Scan for the cell matching the given text and deliver its [X, Y] coordinate at center. 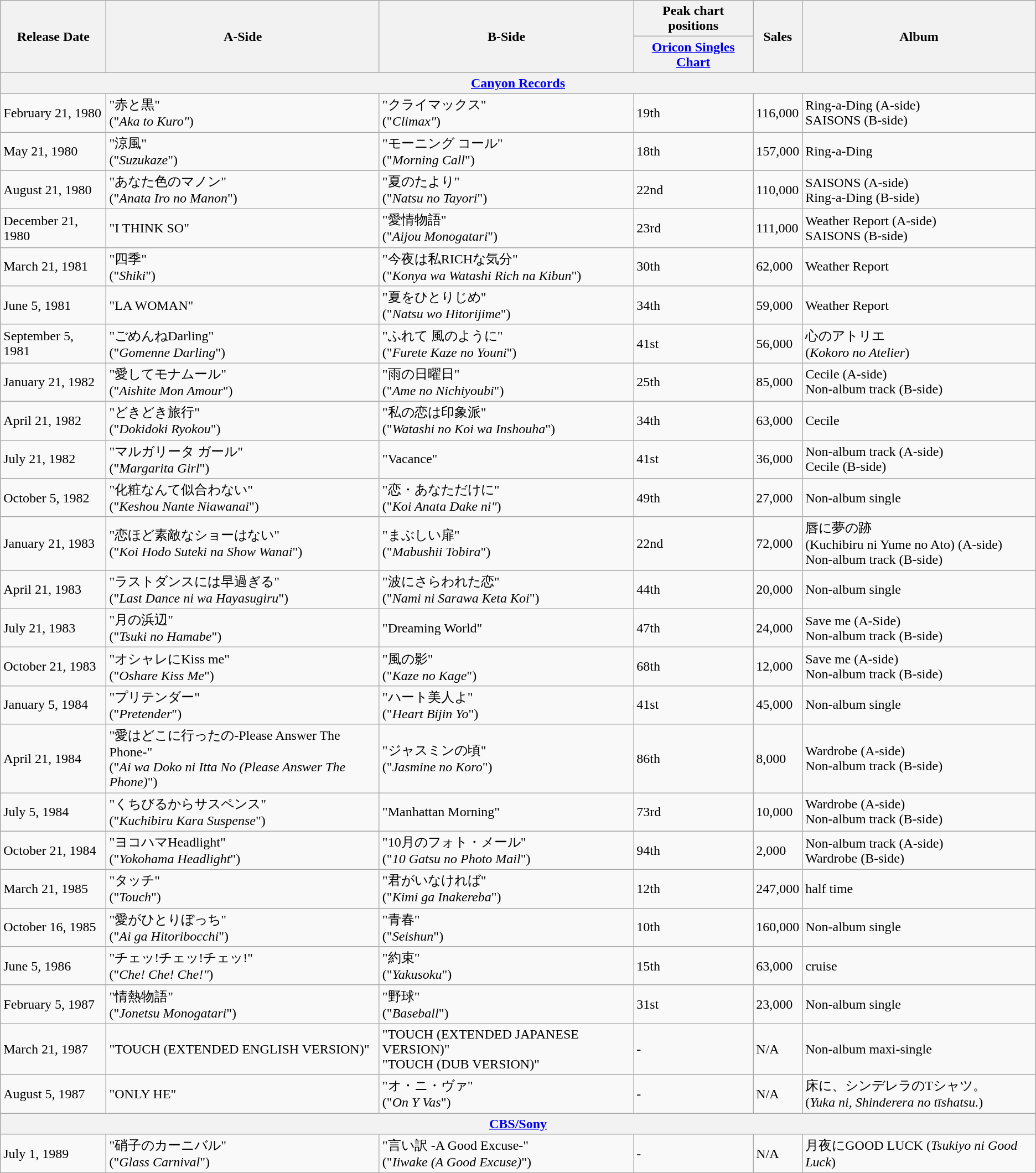
49th [693, 498]
March 21, 1987 [53, 1049]
94th [693, 850]
36,000 [778, 459]
Oricon Singles Chart [693, 54]
Non-album track (A-side)Cecile (B-side) [919, 459]
January 21, 1982 [53, 382]
"まぶしい扉"("Mabushii Tobira") [506, 543]
"TOUCH (EXTENDED JAPANESE VERSION)""TOUCH (DUB VERSION)" [506, 1049]
August 5, 1987 [53, 1094]
10th [693, 927]
Sales [778, 37]
Ring-a-Ding [919, 151]
"ハート美人よ"("Heart Bijin Yo") [506, 705]
October 16, 1985 [53, 927]
February 21, 1980 [53, 113]
"言い訳 -A Good Excuse-"("Iiwake (A Good Excuse)") [506, 1154]
12th [693, 889]
"クライマックス"("Climax") [506, 113]
Release Date [53, 37]
86th [693, 759]
15th [693, 966]
"チェッ!チェッ!チェッ!"("Che! Che! Che!") [242, 966]
December 21, 1980 [53, 229]
"モーニング コール"("Morning Call") [506, 151]
23rd [693, 229]
"青春"("Seishun") [506, 927]
19th [693, 113]
157,000 [778, 151]
Save me (A-side)Non-album track (B-side) [919, 667]
"LA WOMAN" [242, 305]
March 21, 1981 [53, 267]
"ふれて 風のように"("Furete Kaze no Youni") [506, 344]
"どきどき旅行"("Dokidoki Ryokou") [242, 421]
"オ・ニ・ヴァ"("On Y Vas") [506, 1094]
"赤と黒"("Aka to Kuro") [242, 113]
"プリテンダー"("Pretender") [242, 705]
45,000 [778, 705]
October 21, 1983 [53, 667]
"ONLY HE" [242, 1094]
"愛情物語"("Aijou Monogatari") [506, 229]
"恋・あなただけに"("Koi Anata Dake ni") [506, 498]
85,000 [778, 382]
"愛してモナムール"("Aishite Mon Amour") [242, 382]
January 21, 1983 [53, 543]
"I THINK SO" [242, 229]
April 21, 1983 [53, 590]
July 21, 1983 [53, 628]
"10月のフォト・メール"("10 Gatsu no Photo Mail") [506, 850]
Cecile (A-side)Non-album track (B-side) [919, 382]
110,000 [778, 190]
July 5, 1984 [53, 812]
12,000 [778, 667]
"タッチ"("Touch") [242, 889]
160,000 [778, 927]
"TOUCH (EXTENDED ENGLISH VERSION)" [242, 1049]
CBS/Sony [518, 1124]
25th [693, 382]
唇に夢の跡(Kuchibiru ni Yume no Ato) (A-side)Non-album track (B-side) [919, 543]
Album [919, 37]
"恋ほど素敵なショーはない"("Koi Hodo Suteki na Show Wanai") [242, 543]
"野球"("Baseball") [506, 1004]
"風の影"("Kaze no Kage") [506, 667]
30th [693, 267]
Peak chart positions [693, 19]
"雨の日曜日"("Ame no Nichiyoubi") [506, 382]
"夏のたより"("Natsu no Tayori") [506, 190]
24,000 [778, 628]
月夜にGOOD LUCK (Tsukiyo ni Good Luck) [919, 1154]
247,000 [778, 889]
62,000 [778, 267]
SAISONS (A-side)Ring-a-Ding (B-side) [919, 190]
"情熱物語"("Jonetsu Monogatari") [242, 1004]
"約束"("Yakusoku") [506, 966]
April 21, 1982 [53, 421]
"涼風"("Suzukaze") [242, 151]
"月の浜辺"("Tsuki no Hamabe") [242, 628]
March 21, 1985 [53, 889]
February 5, 1987 [53, 1004]
September 5, 1981 [53, 344]
"Dreaming World" [506, 628]
October 5, 1982 [53, 498]
111,000 [778, 229]
"君がいなければ"("Kimi ga Inakereba") [506, 889]
May 21, 1980 [53, 151]
"マルガリータ ガール"("Margarita Girl") [242, 459]
Non-album maxi-single [919, 1049]
"ごめんねDarling"("Gomenne Darling") [242, 344]
Canyon Records [518, 83]
April 21, 1984 [53, 759]
"Vacance" [506, 459]
Non-album track (A-side)Wardrobe (B-side) [919, 850]
"愛がひとりぼっち"("Ai ga Hitoribocchi") [242, 927]
June 5, 1981 [53, 305]
72,000 [778, 543]
"Manhattan Morning" [506, 812]
October 21, 1984 [53, 850]
73rd [693, 812]
August 21, 1980 [53, 190]
"愛はどこに行ったの-Please Answer The Phone-"("Ai wa Doko ni Itta No (Please Answer The Phone)") [242, 759]
59,000 [778, 305]
"ラストダンスには早過ぎる"("Last Dance ni wa Hayasugiru") [242, 590]
"化粧なんて似合わない"("Keshou Nante Niawanai") [242, 498]
cruise [919, 966]
A-Side [242, 37]
Save me (A-Side)Non-album track (B-side) [919, 628]
20,000 [778, 590]
18th [693, 151]
January 5, 1984 [53, 705]
56,000 [778, 344]
half time [919, 889]
2,000 [778, 850]
68th [693, 667]
June 5, 1986 [53, 966]
116,000 [778, 113]
"あなた色のマノン"("Anata Iro no Manon") [242, 190]
"ジャスミンの頃"("Jasmine no Koro") [506, 759]
Ring-a-Ding (A-side)SAISONS (B-side) [919, 113]
July 1, 1989 [53, 1154]
心のアトリエ(Kokoro no Atelier) [919, 344]
"くちびるからサスペンス"("Kuchibiru Kara Suspense") [242, 812]
"四季"("Shiki") [242, 267]
"ヨコハマHeadlight"("Yokohama Headlight") [242, 850]
"波にさらわれた恋"("Nami ni Sarawa Keta Koi") [506, 590]
B-Side [506, 37]
床に、シンデレラのTシャツ。(Yuka ni, Shinderera no tīshatsu.) [919, 1094]
31st [693, 1004]
"硝子のカーニバル"("Glass Carnival") [242, 1154]
Weather Report (A-side)SAISONS (B-side) [919, 229]
"私の恋は印象派"("Watashi no Koi wa Inshouha") [506, 421]
"今夜は私RICHな気分"("Konya wa Watashi Rich na Kibun") [506, 267]
27,000 [778, 498]
23,000 [778, 1004]
47th [693, 628]
Cecile [919, 421]
"オシャレにKiss me"("Oshare Kiss Me") [242, 667]
8,000 [778, 759]
"夏をひとりじめ"("Natsu wo Hitorijime") [506, 305]
44th [693, 590]
10,000 [778, 812]
July 21, 1982 [53, 459]
